Detect which cell encompasses the target text, then output its [x, y] center coordinate. 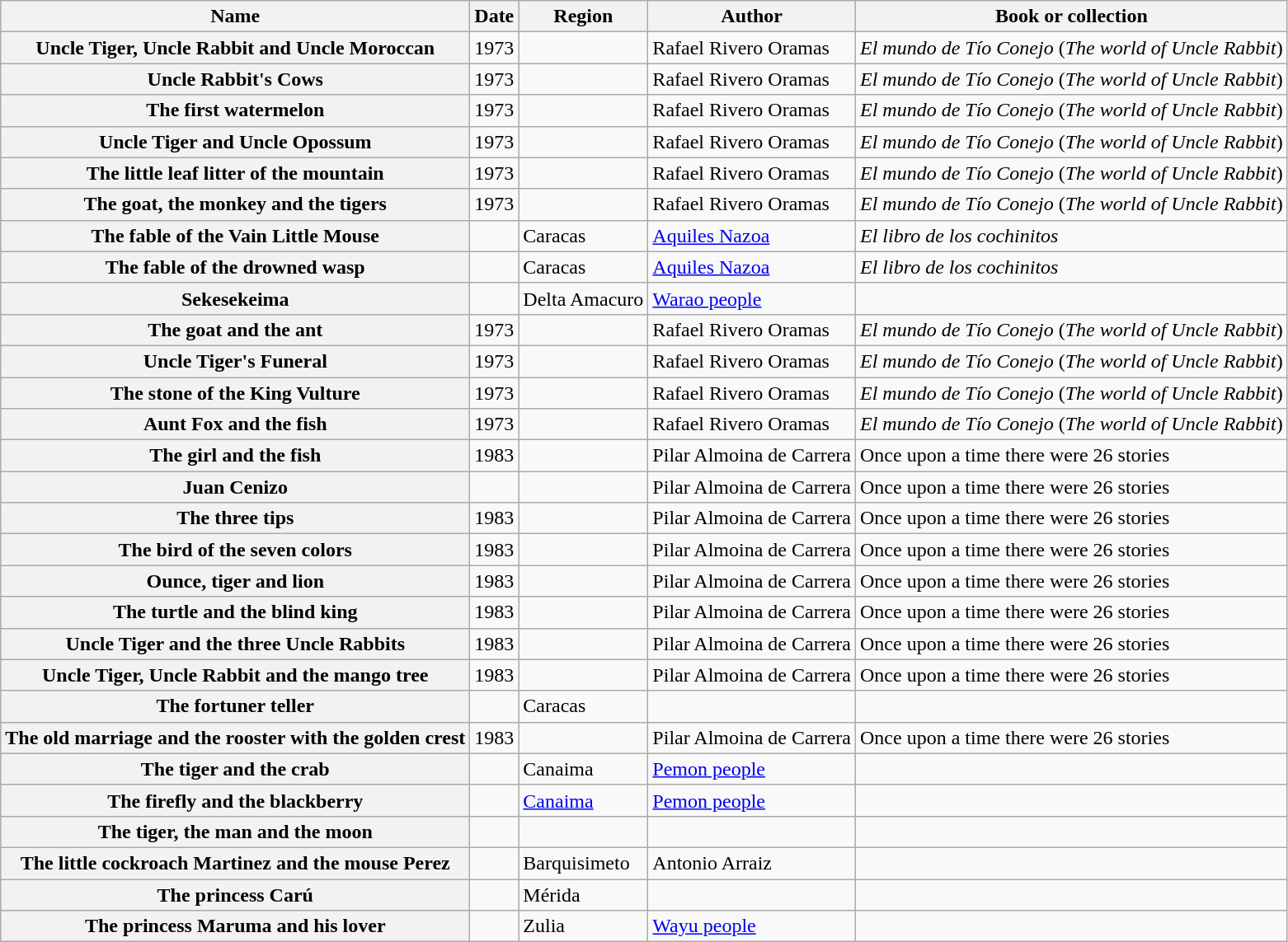
Delta Amacuro [584, 298]
Warao people [752, 298]
The bird of the seven colors [236, 550]
Uncle Tiger's Funeral [236, 361]
Uncle Tiger, Uncle Rabbit and Uncle Moroccan [236, 48]
The turtle and the blind king [236, 612]
Region [584, 16]
The three tips [236, 518]
The fortuner teller [236, 706]
Date [495, 16]
Aunt Fox and the fish [236, 424]
Barquisimeto [584, 863]
The old marriage and the rooster with the golden crest [236, 738]
Uncle Tiger, Uncle Rabbit and the mango tree [236, 675]
The firefly and the blackberry [236, 800]
The first watermelon [236, 110]
Book or collection [1071, 16]
The goat and the ant [236, 330]
Author [752, 16]
The little leaf litter of the mountain [236, 173]
The princess Carú [236, 894]
The tiger, the man and the moon [236, 832]
Uncle Tiger and the three Uncle Rabbits [236, 644]
The tiger and the crab [236, 769]
The fable of the Vain Little Mouse [236, 236]
The little cockroach Martinez and the mouse Perez [236, 863]
The goat, the monkey and the tigers [236, 204]
Ounce, tiger and lion [236, 581]
Sekesekeima [236, 298]
The stone of the King Vulture [236, 393]
Uncle Rabbit's Cows [236, 79]
The girl and the fish [236, 456]
Zulia [584, 926]
Uncle Tiger and Uncle Opossum [236, 142]
Name [236, 16]
The princess Maruma and his lover [236, 926]
Antonio Arraiz [752, 863]
Wayu people [752, 926]
Juan Cenizo [236, 487]
The fable of the drowned wasp [236, 267]
Mérida [584, 894]
